Extract the (x, y) coordinate from the center of the cell holding the provided text.  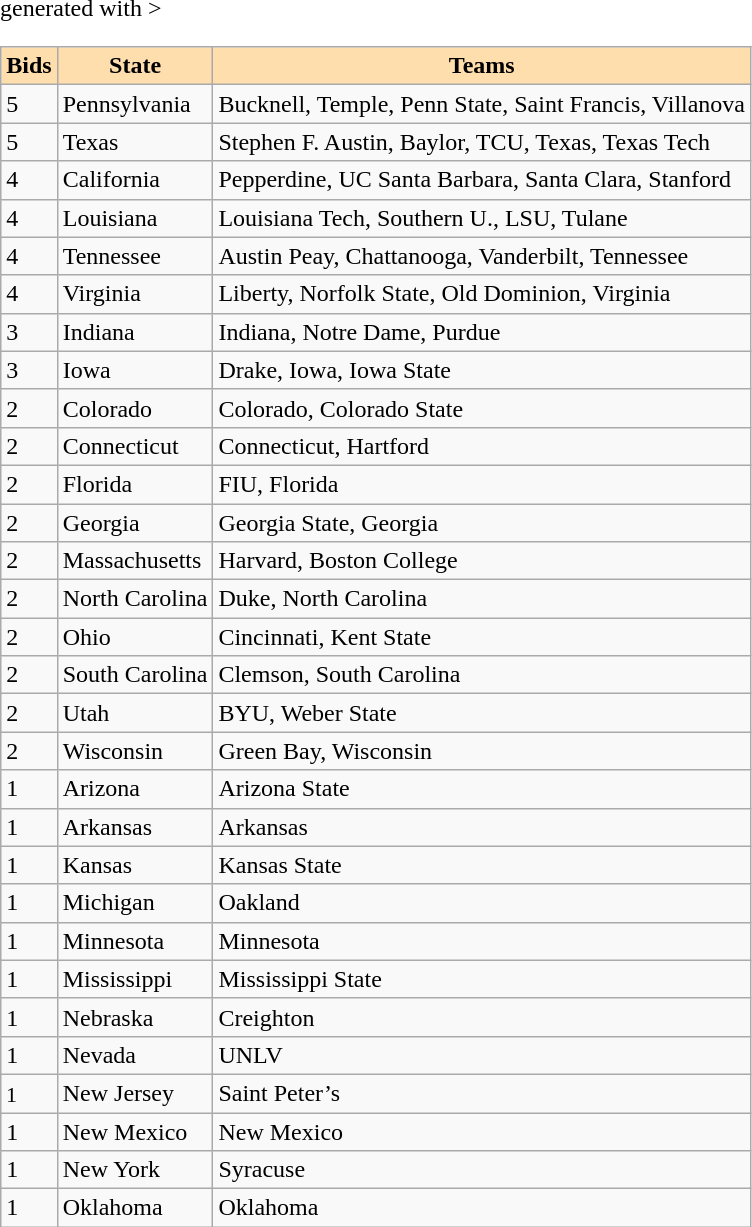
Syracuse (482, 1170)
Austin Peay, Chattanooga, Vanderbilt, Tennessee (482, 256)
Oakland (482, 903)
Liberty, Norfolk State, Old Dominion, Virginia (482, 294)
Saint Peter’s (482, 1093)
Kansas State (482, 865)
New Jersey (135, 1093)
Utah (135, 713)
Iowa (135, 370)
UNLV (482, 1055)
State (135, 66)
Florida (135, 484)
Massachusetts (135, 561)
Drake, Iowa, Iowa State (482, 370)
Teams (482, 66)
Georgia (135, 523)
Bucknell, Temple, Penn State, Saint Francis, Villanova (482, 104)
Louisiana Tech, Southern U., LSU, Tulane (482, 218)
Nevada (135, 1055)
Pepperdine, UC Santa Barbara, Santa Clara, Stanford (482, 180)
FIU, Florida (482, 484)
Arizona (135, 789)
Connecticut (135, 446)
Texas (135, 142)
Ohio (135, 637)
Louisiana (135, 218)
New York (135, 1170)
California (135, 180)
Indiana (135, 332)
Virginia (135, 294)
Duke, North Carolina (482, 599)
Nebraska (135, 1017)
Bids (29, 66)
Connecticut, Hartford (482, 446)
Michigan (135, 903)
Creighton (482, 1017)
Mississippi State (482, 979)
Kansas (135, 865)
Arizona State (482, 789)
Stephen F. Austin, Baylor, TCU, Texas, Texas Tech (482, 142)
Georgia State, Georgia (482, 523)
South Carolina (135, 675)
Harvard, Boston College (482, 561)
North Carolina (135, 599)
Green Bay, Wisconsin (482, 751)
Pennsylvania (135, 104)
Colorado, Colorado State (482, 408)
Cincinnati, Kent State (482, 637)
Wisconsin (135, 751)
Mississippi (135, 979)
Indiana, Notre Dame, Purdue (482, 332)
Tennessee (135, 256)
Clemson, South Carolina (482, 675)
Colorado (135, 408)
BYU, Weber State (482, 713)
